Provide the (X, Y) coordinate of the cell's center where the given text is located.  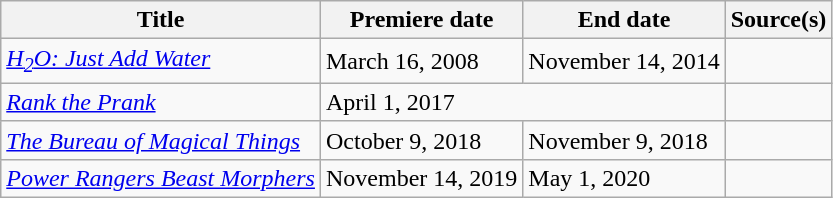
The Bureau of Magical Things (161, 140)
March 16, 2008 (421, 61)
Premiere date (421, 20)
Title (161, 20)
November 14, 2014 (624, 61)
November 9, 2018 (624, 140)
November 14, 2019 (421, 178)
April 1, 2017 (522, 102)
H2O: Just Add Water (161, 61)
Power Rangers Beast Morphers (161, 178)
October 9, 2018 (421, 140)
Rank the Prank (161, 102)
May 1, 2020 (624, 178)
Source(s) (778, 20)
End date (624, 20)
